Provide the (x, y) coordinate of the cell's center where the given text is located.  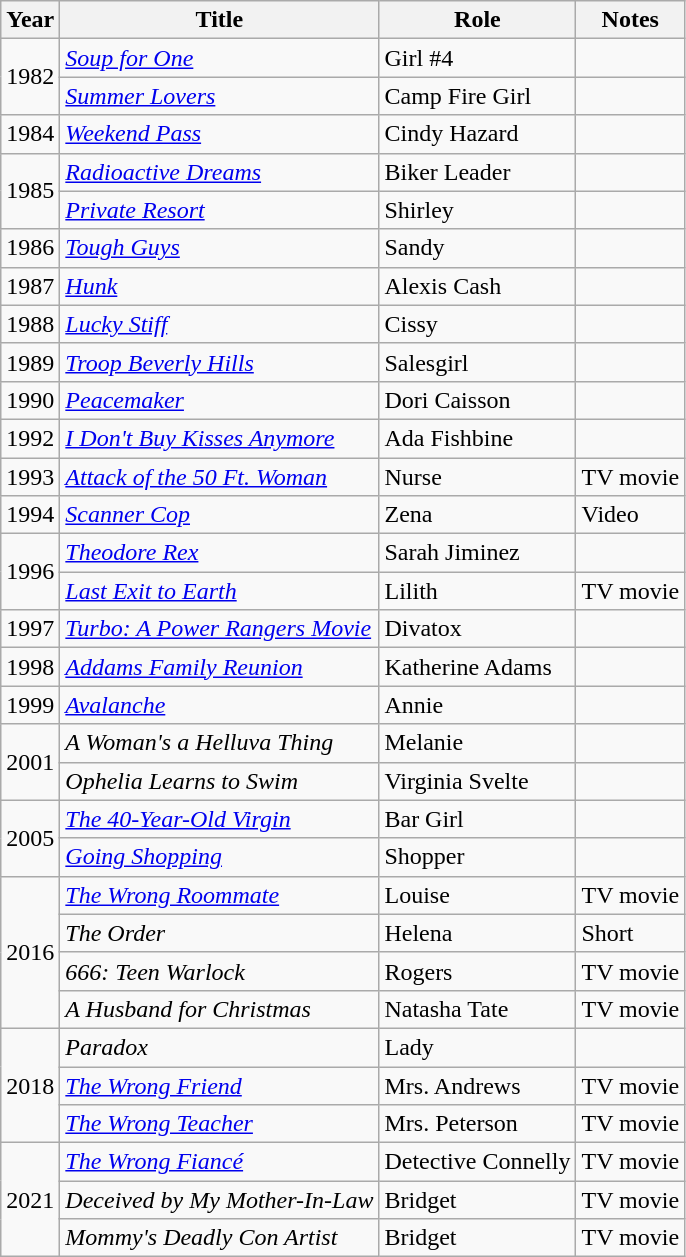
Peacemaker (220, 400)
Natasha Tate (478, 1009)
A Husband for Christmas (220, 1009)
Attack of the 50 Ft. Woman (220, 477)
Radioactive Dreams (220, 172)
1998 (30, 667)
Paradox (220, 1047)
Title (220, 20)
Ophelia Learns to Swim (220, 781)
Helena (478, 933)
Mommy's Deadly Con Artist (220, 1238)
1982 (30, 77)
2018 (30, 1085)
Detective Connelly (478, 1162)
Ada Fishbine (478, 438)
Video (630, 515)
Deceived by My Mother-In-Law (220, 1200)
1987 (30, 286)
1999 (30, 705)
Short (630, 933)
The Wrong Roommate (220, 895)
Going Shopping (220, 857)
Cissy (478, 324)
Melanie (478, 743)
Turbo: A Power Rangers Movie (220, 629)
Sandy (478, 248)
Avalanche (220, 705)
Divatox (478, 629)
A Woman's a Helluva Thing (220, 743)
Alexis Cash (478, 286)
The Order (220, 933)
1992 (30, 438)
Annie (478, 705)
1988 (30, 324)
Cindy Hazard (478, 134)
1993 (30, 477)
I Don't Buy Kisses Anymore (220, 438)
Rogers (478, 971)
1989 (30, 362)
Salesgirl (478, 362)
The Wrong Friend (220, 1085)
Lilith (478, 591)
Lady (478, 1047)
Weekend Pass (220, 134)
Theodore Rex (220, 553)
Nurse (478, 477)
1985 (30, 191)
2001 (30, 762)
2005 (30, 838)
Mrs. Andrews (478, 1085)
The 40-Year-Old Virgin (220, 819)
Biker Leader (478, 172)
Shopper (478, 857)
Role (478, 20)
Scanner Cop (220, 515)
The Wrong Teacher (220, 1124)
The Wrong Fiancé (220, 1162)
Year (30, 20)
Katherine Adams (478, 667)
1994 (30, 515)
2016 (30, 952)
Notes (630, 20)
Lucky Stiff (220, 324)
1990 (30, 400)
Bar Girl (478, 819)
1996 (30, 572)
Louise (478, 895)
1986 (30, 248)
Mrs. Peterson (478, 1124)
Dori Caisson (478, 400)
Camp Fire Girl (478, 96)
2021 (30, 1200)
Tough Guys (220, 248)
Summer Lovers (220, 96)
1997 (30, 629)
Soup for One (220, 58)
Last Exit to Earth (220, 591)
Troop Beverly Hills (220, 362)
Sarah Jiminez (478, 553)
1984 (30, 134)
666: Teen Warlock (220, 971)
Private Resort (220, 210)
Virginia Svelte (478, 781)
Hunk (220, 286)
Shirley (478, 210)
Addams Family Reunion (220, 667)
Zena (478, 515)
Girl #4 (478, 58)
